Locate the cell with the specified text and output its [X, Y] center coordinate. 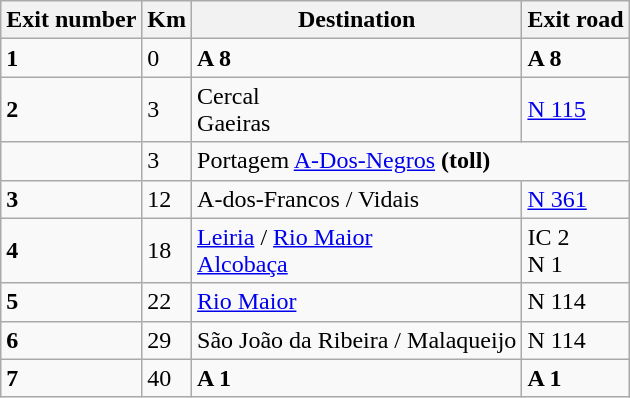
Exit road [576, 20]
Portagem A-Dos-Negros (toll) [411, 161]
Leiria / Rio MaiorAlcobaça [357, 250]
Km [167, 20]
29 [167, 340]
São João da Ribeira / Malaqueijo [357, 340]
A-dos-Francos / Vidais [357, 199]
7 [72, 378]
6 [72, 340]
IC 2N 1 [576, 250]
40 [167, 378]
1 [72, 58]
0 [167, 58]
22 [167, 302]
Exit number [72, 20]
4 [72, 250]
18 [167, 250]
12 [167, 199]
N 115 [576, 110]
Destination [357, 20]
Rio Maior [357, 302]
5 [72, 302]
N 361 [576, 199]
2 [72, 110]
CercalGaeiras [357, 110]
